Locate the cell with the specified text and output its [X, Y] center coordinate. 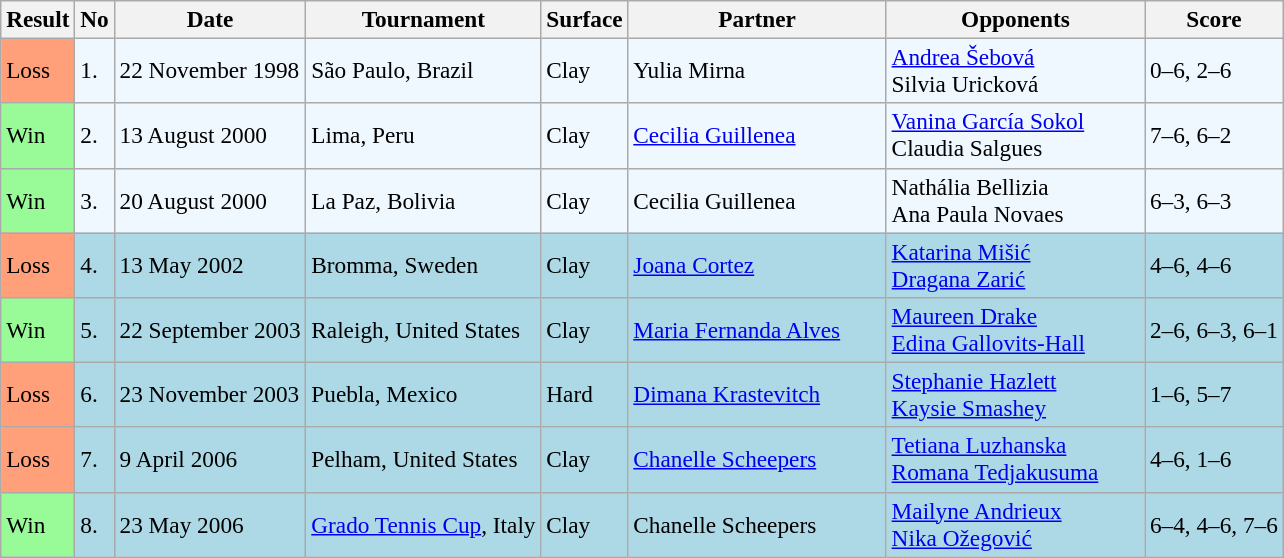
Bromma, Sweden [424, 264]
Opponents [1015, 19]
7. [94, 460]
2. [94, 136]
9 April 2006 [210, 460]
Andrea Šebová Silvia Uricková [1015, 70]
2–6, 6–3, 6–1 [1214, 330]
Pelham, United States [424, 460]
Mailyne Andrieux Nika Ožegović [1015, 524]
Date [210, 19]
São Paulo, Brazil [424, 70]
1. [94, 70]
Score [1214, 19]
Result [38, 19]
7–6, 6–2 [1214, 136]
Grado Tennis Cup, Italy [424, 524]
Katarina Mišić Dragana Zarić [1015, 264]
4. [94, 264]
4–6, 4–6 [1214, 264]
Maria Fernanda Alves [757, 330]
3. [94, 200]
13 May 2002 [210, 264]
20 August 2000 [210, 200]
Tetiana Luzhanska Romana Tedjakusuma [1015, 460]
23 May 2006 [210, 524]
Raleigh, United States [424, 330]
Lima, Peru [424, 136]
6–4, 4–6, 7–6 [1214, 524]
Vanina García Sokol Claudia Salgues [1015, 136]
Stephanie Hazlett Kaysie Smashey [1015, 394]
Maureen Drake Edina Gallovits-Hall [1015, 330]
Dimana Krastevitch [757, 394]
6–3, 6–3 [1214, 200]
23 November 2003 [210, 394]
Partner [757, 19]
No [94, 19]
Tournament [424, 19]
22 September 2003 [210, 330]
Hard [584, 394]
Nathália Bellizia Ana Paula Novaes [1015, 200]
13 August 2000 [210, 136]
Puebla, Mexico [424, 394]
Yulia Mirna [757, 70]
0–6, 2–6 [1214, 70]
22 November 1998 [210, 70]
La Paz, Bolivia [424, 200]
Surface [584, 19]
1–6, 5–7 [1214, 394]
8. [94, 524]
Joana Cortez [757, 264]
6. [94, 394]
5. [94, 330]
4–6, 1–6 [1214, 460]
